Search for the cell housing the specified text and yield its [X, Y] center coordinate. 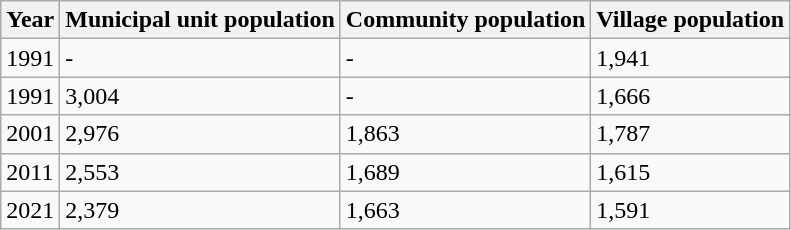
1,941 [690, 58]
1,615 [690, 172]
1,863 [465, 134]
2011 [30, 172]
Municipal unit population [200, 20]
1,663 [465, 210]
Year [30, 20]
2,553 [200, 172]
1,689 [465, 172]
Village population [690, 20]
1,787 [690, 134]
3,004 [200, 96]
2021 [30, 210]
2,976 [200, 134]
2,379 [200, 210]
Community population [465, 20]
1,591 [690, 210]
1,666 [690, 96]
2001 [30, 134]
